Identify which cell holds the provided text, then report its (x, y) central coordinate. 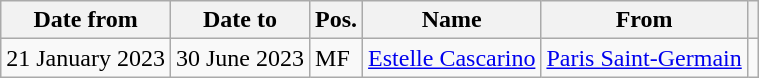
30 June 2023 (240, 58)
MF (336, 58)
From (644, 20)
Date to (240, 20)
Paris Saint-Germain (644, 58)
Pos. (336, 20)
21 January 2023 (86, 58)
Estelle Cascarino (452, 58)
Date from (86, 20)
Name (452, 20)
